Provide the (x, y) coordinate of the cell's center where the given text is located.  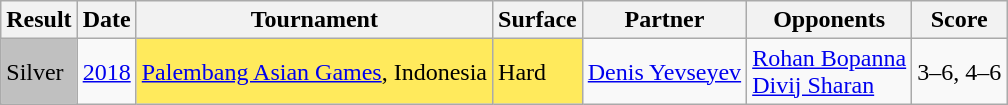
2018 (106, 72)
Surface (538, 20)
Tournament (314, 20)
Date (106, 20)
Palembang Asian Games, Indonesia (314, 72)
Denis Yevseyev (664, 72)
Score (960, 20)
Rohan Bopanna Divij Sharan (830, 72)
Opponents (830, 20)
Silver (39, 72)
Partner (664, 20)
3–6, 4–6 (960, 72)
Result (39, 20)
Hard (538, 72)
